Determine the [x, y] coordinate at the center of the cell enclosing the given text.  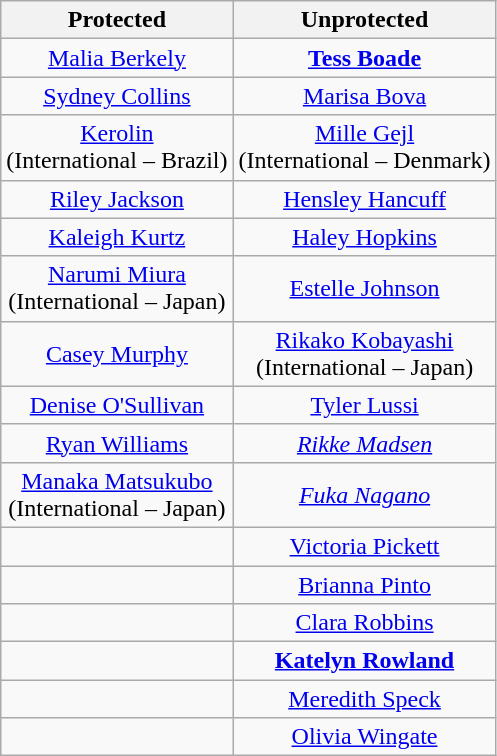
Rikako Kobayashi(International – Japan) [364, 354]
Unprotected [364, 20]
Tess Boade [364, 58]
Manaka Matsukubo(International – Japan) [117, 494]
Riley Jackson [117, 199]
Kaleigh Kurtz [117, 237]
Malia Berkely [117, 58]
Marisa Bova [364, 96]
Casey Murphy [117, 354]
Protected [117, 20]
Haley Hopkins [364, 237]
Victoria Pickett [364, 546]
Brianna Pinto [364, 585]
Denise O'Sullivan [117, 405]
Katelyn Rowland [364, 661]
Estelle Johnson [364, 288]
Olivia Wingate [364, 737]
Fuka Nagano [364, 494]
Mille Gejl(International – Denmark) [364, 148]
Narumi Miura(International – Japan) [117, 288]
Sydney Collins [117, 96]
Kerolin(International – Brazil) [117, 148]
Clara Robbins [364, 623]
Rikke Madsen [364, 443]
Hensley Hancuff [364, 199]
Meredith Speck [364, 699]
Ryan Williams [117, 443]
Tyler Lussi [364, 405]
